Locate the cell with the specified text and output its [X, Y] center coordinate. 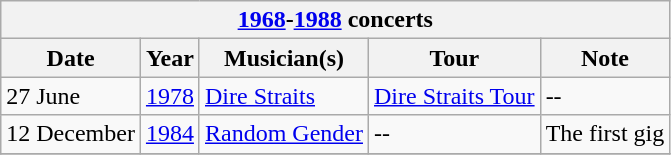
1978 [170, 96]
Note [605, 58]
Date [71, 58]
1984 [170, 134]
27 June [71, 96]
Random Gender [284, 134]
Dire Straits [284, 96]
Dire Straits Tour [455, 96]
Year [170, 58]
Musician(s) [284, 58]
1968-1988 concerts [336, 20]
The first gig [605, 134]
12 December [71, 134]
Tour [455, 58]
